Output the [X, Y] coordinate of the center of the cell containing the given text.  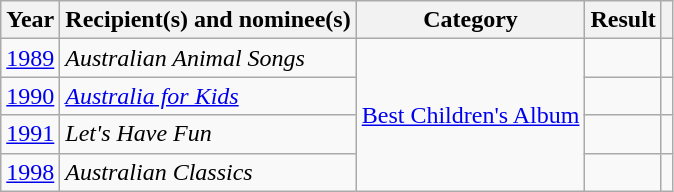
1990 [30, 96]
Let's Have Fun [208, 134]
Category [470, 20]
Best Children's Album [470, 115]
1991 [30, 134]
Australia for Kids [208, 96]
Recipient(s) and nominee(s) [208, 20]
Year [30, 20]
Australian Classics [208, 172]
Result [623, 20]
1989 [30, 58]
1998 [30, 172]
Australian Animal Songs [208, 58]
